Find where the given text appears and provide that cell's center as (x, y) coordinate. 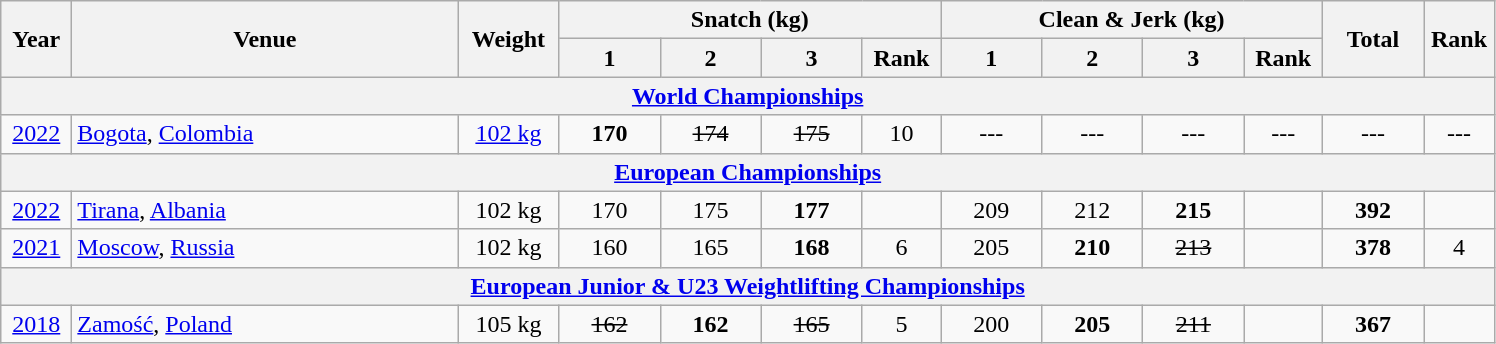
211 (1194, 324)
2018 (36, 324)
10 (902, 134)
European Championships (748, 172)
Clean & Jerk (kg) (1132, 20)
392 (1372, 210)
367 (1372, 324)
6 (902, 248)
210 (1092, 248)
5 (902, 324)
Moscow, Russia (265, 248)
174 (710, 134)
105 kg (508, 324)
2021 (36, 248)
4 (1460, 248)
Bogota, Colombia (265, 134)
Tirana, Albania (265, 210)
Year (36, 39)
168 (812, 248)
World Championships (748, 96)
177 (812, 210)
213 (1194, 248)
Total (1372, 39)
Weight (508, 39)
Venue (265, 39)
Snatch (kg) (750, 20)
378 (1372, 248)
160 (610, 248)
European Junior & U23 Weightlifting Championships (748, 286)
209 (992, 210)
215 (1194, 210)
Zamość, Poland (265, 324)
200 (992, 324)
212 (1092, 210)
